From the cell containing the given text, extract its center point as [x, y] coordinate. 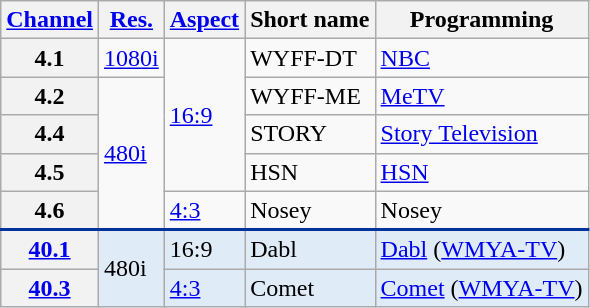
4.1 [50, 58]
Res. [132, 20]
40.3 [50, 288]
WYFF-ME [310, 96]
Short name [310, 20]
Dabl (WMYA-TV) [482, 250]
1080i [132, 58]
Dabl [310, 250]
Comet (WMYA-TV) [482, 288]
MeTV [482, 96]
Channel [50, 20]
Story Television [482, 134]
Aspect [204, 20]
STORY [310, 134]
WYFF-DT [310, 58]
NBC [482, 58]
4.2 [50, 96]
Comet [310, 288]
4.4 [50, 134]
Programming [482, 20]
4.6 [50, 210]
40.1 [50, 250]
4.5 [50, 172]
